Capture the cell that displays the provided text and extract its (X, Y) central coordinate. 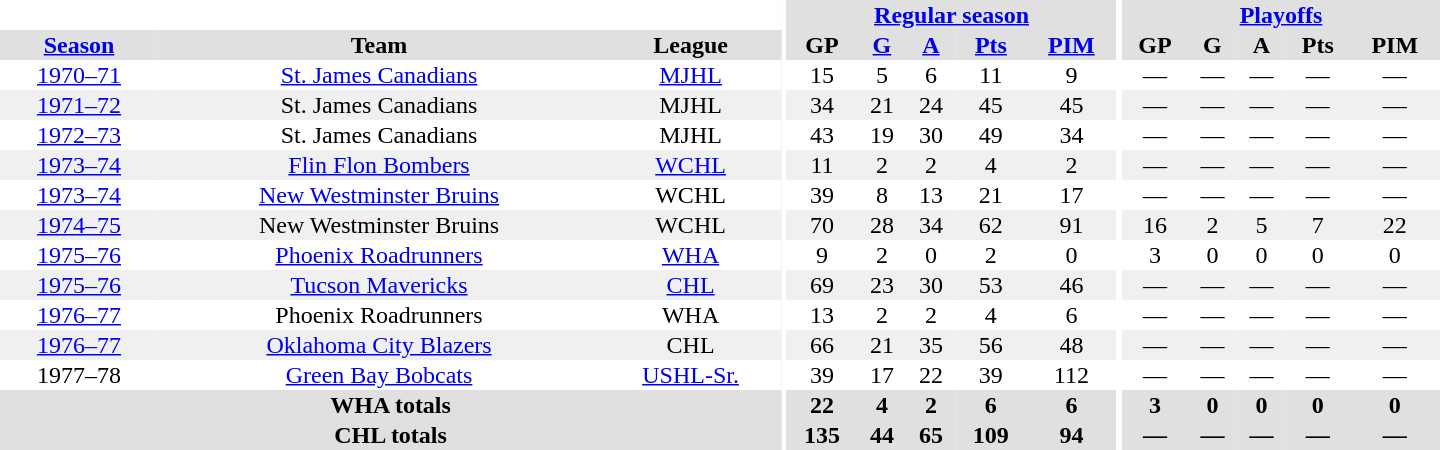
WHA totals (390, 405)
24 (930, 105)
1970–71 (79, 75)
16 (1155, 225)
1971–72 (79, 105)
Flin Flon Bombers (379, 165)
35 (930, 345)
23 (882, 285)
53 (990, 285)
Playoffs (1281, 15)
15 (822, 75)
1974–75 (79, 225)
Tucson Mavericks (379, 285)
48 (1071, 345)
Team (379, 45)
7 (1318, 225)
46 (1071, 285)
Regular season (952, 15)
USHL-Sr. (690, 375)
69 (822, 285)
135 (822, 435)
44 (882, 435)
65 (930, 435)
8 (882, 195)
91 (1071, 225)
109 (990, 435)
19 (882, 135)
League (690, 45)
62 (990, 225)
94 (1071, 435)
1972–73 (79, 135)
CHL totals (390, 435)
28 (882, 225)
112 (1071, 375)
Green Bay Bobcats (379, 375)
Season (79, 45)
49 (990, 135)
56 (990, 345)
Oklahoma City Blazers (379, 345)
1977–78 (79, 375)
43 (822, 135)
70 (822, 225)
66 (822, 345)
